Extract the (X, Y) coordinate from the center of the cell holding the provided text.  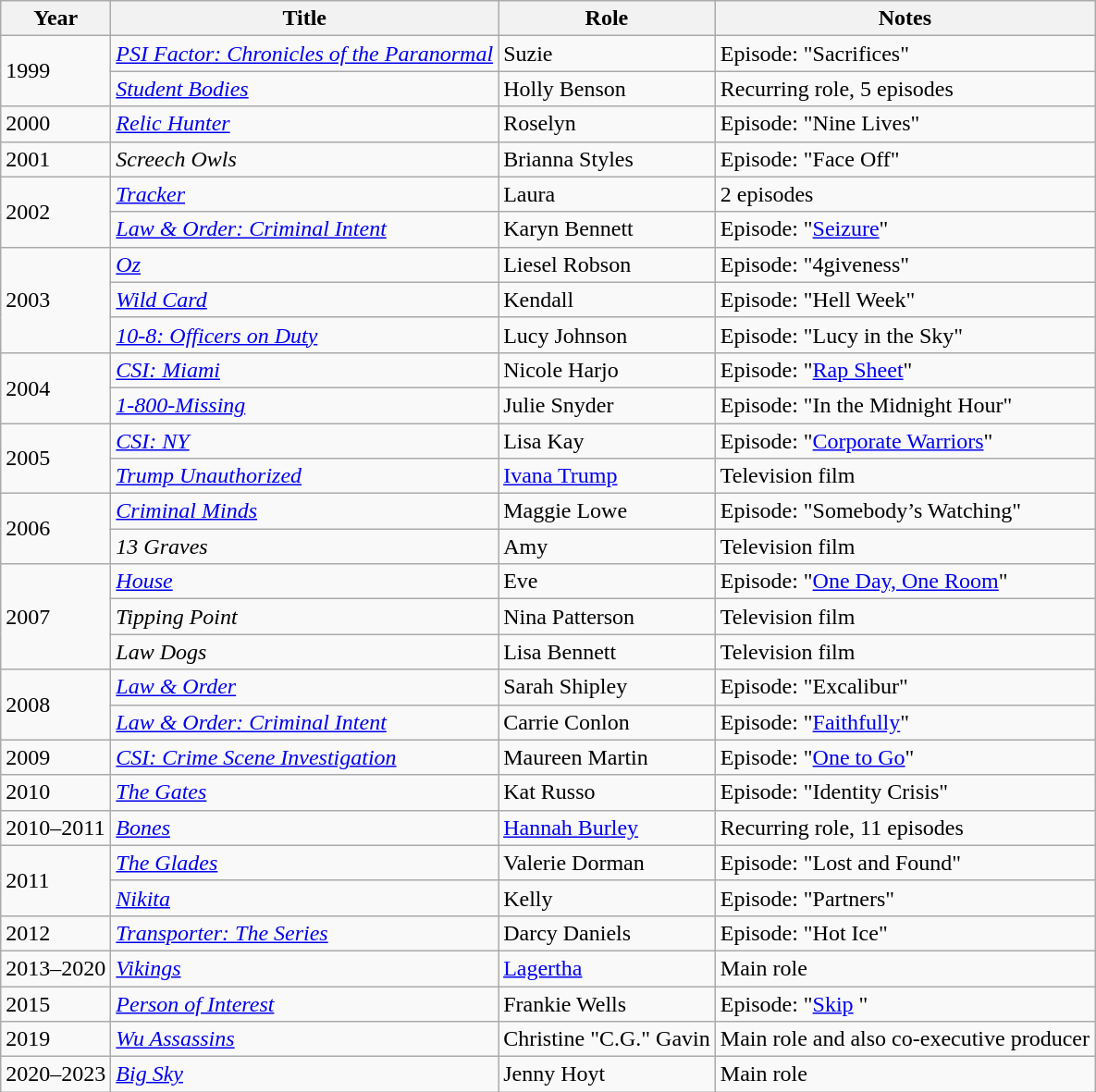
Episode: "Rap Sheet" (905, 370)
Liesel Robson (607, 264)
2003 (55, 300)
2020–2023 (55, 1074)
CSI: Crime Scene Investigation (305, 757)
Wu Assassins (305, 1039)
2009 (55, 757)
2004 (55, 387)
Episode: "Corporate Warriors" (905, 441)
Relic Hunter (305, 124)
Maggie Lowe (607, 511)
Episode: "One to Go" (905, 757)
Screech Owls (305, 159)
Maureen Martin (607, 757)
Notes (905, 18)
Lucy Johnson (607, 335)
Episode: "Face Off" (905, 159)
Brianna Styles (607, 159)
Recurring role, 5 episodes (905, 89)
Lisa Bennett (607, 652)
Sarah Shipley (607, 687)
2 episodes (905, 194)
Law & Order (305, 687)
2002 (55, 212)
Tracker (305, 194)
Bones (305, 828)
Hannah Burley (607, 828)
Person of Interest (305, 1003)
2008 (55, 705)
Nikita (305, 898)
Transporter: The Series (305, 933)
2015 (55, 1003)
PSI Factor: Chronicles of the Paranormal (305, 54)
2010 (55, 792)
Trump Unauthorized (305, 476)
The Glades (305, 863)
Episode: "One Day, One Room" (905, 582)
10-8: Officers on Duty (305, 335)
2005 (55, 459)
Episode: "Somebody’s Watching" (905, 511)
Kat Russo (607, 792)
The Gates (305, 792)
Episode: "Seizure" (905, 229)
Year (55, 18)
Tipping Point (305, 617)
Episode: "Hell Week" (905, 300)
Jenny Hoyt (607, 1074)
Big Sky (305, 1074)
Episode: "Lucy in the Sky" (905, 335)
2000 (55, 124)
CSI: NY (305, 441)
Christine "C.G." Gavin (607, 1039)
Amy (607, 546)
2007 (55, 617)
1-800-Missing (305, 405)
1999 (55, 71)
2010–2011 (55, 828)
Kelly (607, 898)
Lagertha (607, 968)
Episode: "Nine Lives" (905, 124)
Ivana Trump (607, 476)
Episode: "Faithfully" (905, 722)
Nina Patterson (607, 617)
2013–2020 (55, 968)
Julie Snyder (607, 405)
Episode: "In the Midnight Hour" (905, 405)
Episode: "4giveness" (905, 264)
House (305, 582)
13 Graves (305, 546)
Main role and also co-executive producer (905, 1039)
Roselyn (607, 124)
Carrie Conlon (607, 722)
Episode: "Partners" (905, 898)
Title (305, 18)
Episode: "Excalibur" (905, 687)
Episode: "Sacrifices" (905, 54)
Karyn Bennett (607, 229)
Frankie Wells (607, 1003)
Holly Benson (607, 89)
2012 (55, 933)
Kendall (607, 300)
Laura (607, 194)
2001 (55, 159)
Vikings (305, 968)
Episode: "Lost and Found" (905, 863)
Student Bodies (305, 89)
Role (607, 18)
Suzie (607, 54)
Episode: "Hot Ice" (905, 933)
Criminal Minds (305, 511)
Law Dogs (305, 652)
Eve (607, 582)
Oz (305, 264)
Nicole Harjo (607, 370)
CSI: Miami (305, 370)
2006 (55, 529)
Episode: "Identity Crisis" (905, 792)
2019 (55, 1039)
Recurring role, 11 episodes (905, 828)
2011 (55, 880)
Episode: "Skip " (905, 1003)
Lisa Kay (607, 441)
Wild Card (305, 300)
Darcy Daniels (607, 933)
Valerie Dorman (607, 863)
